Extract the [x, y] coordinate from the center of the cell holding the provided text.  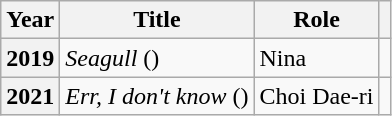
Seagull () [157, 58]
2021 [30, 96]
2019 [30, 58]
Role [316, 20]
Nina [316, 58]
Choi Dae-ri [316, 96]
Year [30, 20]
Err, I don't know () [157, 96]
Title [157, 20]
